Extract the (x, y) coordinate from the center of the cell holding the provided text.  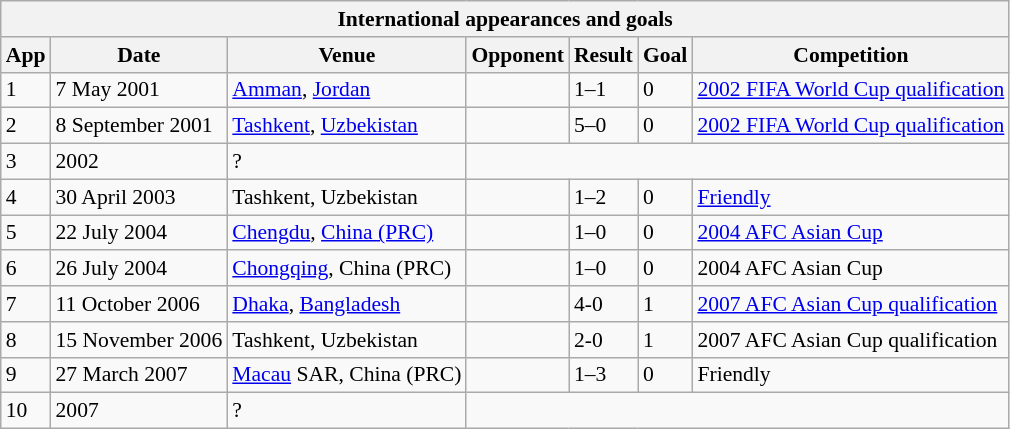
Chongqing, China (PRC) (346, 269)
30 April 2003 (138, 197)
5–0 (604, 126)
Result (604, 55)
11 October 2006 (138, 304)
Venue (346, 55)
15 November 2006 (138, 340)
Competition (850, 55)
2002 (138, 162)
App (26, 55)
9 (26, 375)
4-0 (604, 304)
5 (26, 233)
26 July 2004 (138, 269)
2007 (138, 411)
1–3 (604, 375)
7 (26, 304)
6 (26, 269)
Macau SAR, China (PRC) (346, 375)
2 (26, 126)
Opponent (518, 55)
Goal (666, 55)
Date (138, 55)
3 (26, 162)
27 March 2007 (138, 375)
2-0 (604, 340)
22 July 2004 (138, 233)
8 (26, 340)
Dhaka, Bangladesh (346, 304)
Amman, Jordan (346, 90)
International appearances and goals (506, 19)
7 May 2001 (138, 90)
1–2 (604, 197)
10 (26, 411)
1–1 (604, 90)
4 (26, 197)
8 September 2001 (138, 126)
Chengdu, China (PRC) (346, 233)
